Extract the [x, y] coordinate from the center of the cell holding the provided text.  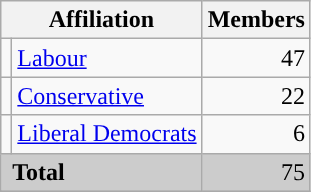
Members [256, 20]
47 [256, 58]
22 [256, 96]
Liberal Democrats [107, 134]
75 [256, 172]
Total [102, 172]
6 [256, 134]
Affiliation [102, 20]
Conservative [107, 96]
Labour [107, 58]
